Scan for the cell matching the given text and deliver its (X, Y) coordinate at center. 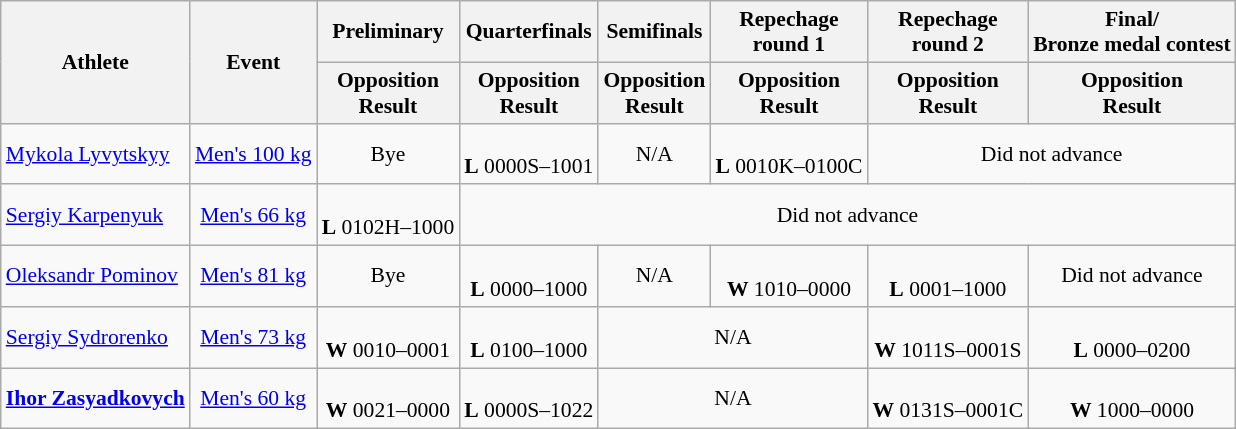
W 0010–0001 (388, 338)
Men's 66 kg (254, 216)
Repechage round 1 (788, 32)
Event (254, 62)
Semifinals (654, 32)
Men's 73 kg (254, 338)
W 1010–0000 (788, 276)
W 0131S–0001C (948, 398)
Oleksandr Pominov (96, 276)
L 0000–1000 (528, 276)
Sergiy Sydrorenko (96, 338)
Repechage round 2 (948, 32)
L 0000–0200 (1132, 338)
Mykola Lyvytskyy (96, 154)
Ihor Zasyadkovych (96, 398)
W 1011S–0001S (948, 338)
Athlete (96, 62)
Preliminary (388, 32)
L 0001–1000 (948, 276)
L 0100–1000 (528, 338)
L 0000S–1001 (528, 154)
L 0010K–0100C (788, 154)
Sergiy Karpenyuk (96, 216)
W 0021–0000 (388, 398)
Quarterfinals (528, 32)
Men's 100 kg (254, 154)
Men's 81 kg (254, 276)
Final/Bronze medal contest (1132, 32)
W 1000–0000 (1132, 398)
L 0102H–1000 (388, 216)
L 0000S–1022 (528, 398)
Men's 60 kg (254, 398)
